For the text-containing cell, return its midpoint in (X, Y) coordinate format. 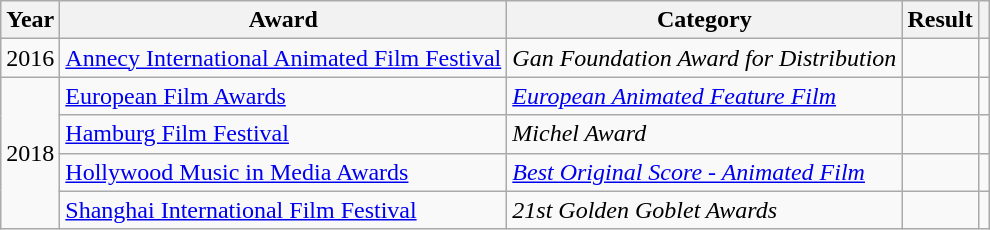
2018 (30, 153)
Year (30, 20)
European Film Awards (284, 96)
Award (284, 20)
Hollywood Music in Media Awards (284, 172)
Michel Award (704, 134)
European Animated Feature Film (704, 96)
21st Golden Goblet Awards (704, 210)
Annecy International Animated Film Festival (284, 58)
Result (940, 20)
Shanghai International Film Festival (284, 210)
Hamburg Film Festival (284, 134)
Gan Foundation Award for Distribution (704, 58)
Category (704, 20)
2016 (30, 58)
Best Original Score - Animated Film (704, 172)
